Determine the (x, y) coordinate at the center of the cell enclosing the given text.  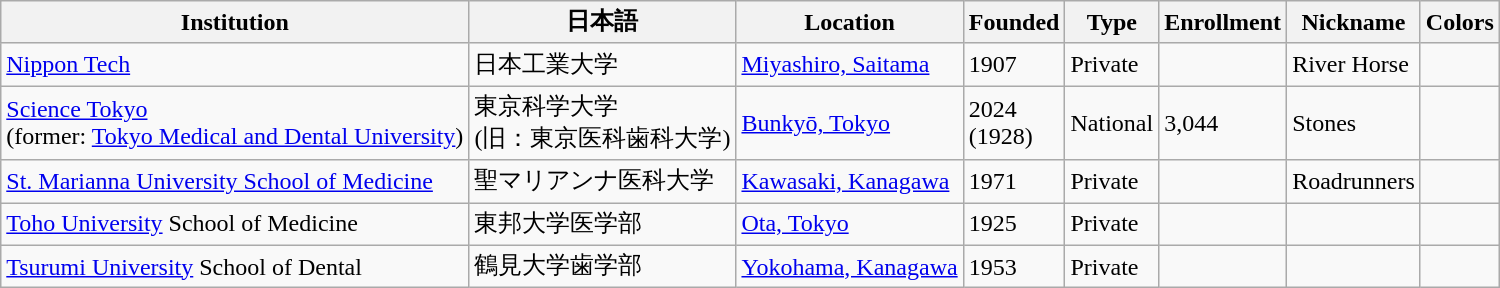
Miyashiro, Saitama (850, 64)
Yokohama, Kanagawa (850, 266)
1953 (1014, 266)
1971 (1014, 182)
3,044 (1223, 123)
Location (850, 22)
Kawasaki, Kanagawa (850, 182)
Enrollment (1223, 22)
Toho University School of Medicine (235, 224)
聖マリアンナ医科大学 (602, 182)
2024(1928) (1014, 123)
Founded (1014, 22)
Institution (235, 22)
St. Marianna University School of Medicine (235, 182)
日本工業大学 (602, 64)
1925 (1014, 224)
日本語 (602, 22)
東邦大学医学部 (602, 224)
Tsurumi University School of Dental (235, 266)
Bunkyō, Tokyo (850, 123)
Science Tokyo(former: Tokyo Medical and Dental University) (235, 123)
鶴見大学歯学部 (602, 266)
Nippon Tech (235, 64)
National (1112, 123)
Roadrunners (1354, 182)
1907 (1014, 64)
Type (1112, 22)
東京科学大学(旧：東京医科歯科大学) (602, 123)
River Horse (1354, 64)
Ota, Tokyo (850, 224)
Stones (1354, 123)
Colors (1460, 22)
Nickname (1354, 22)
